For the text-containing cell, return its midpoint in (X, Y) coordinate format. 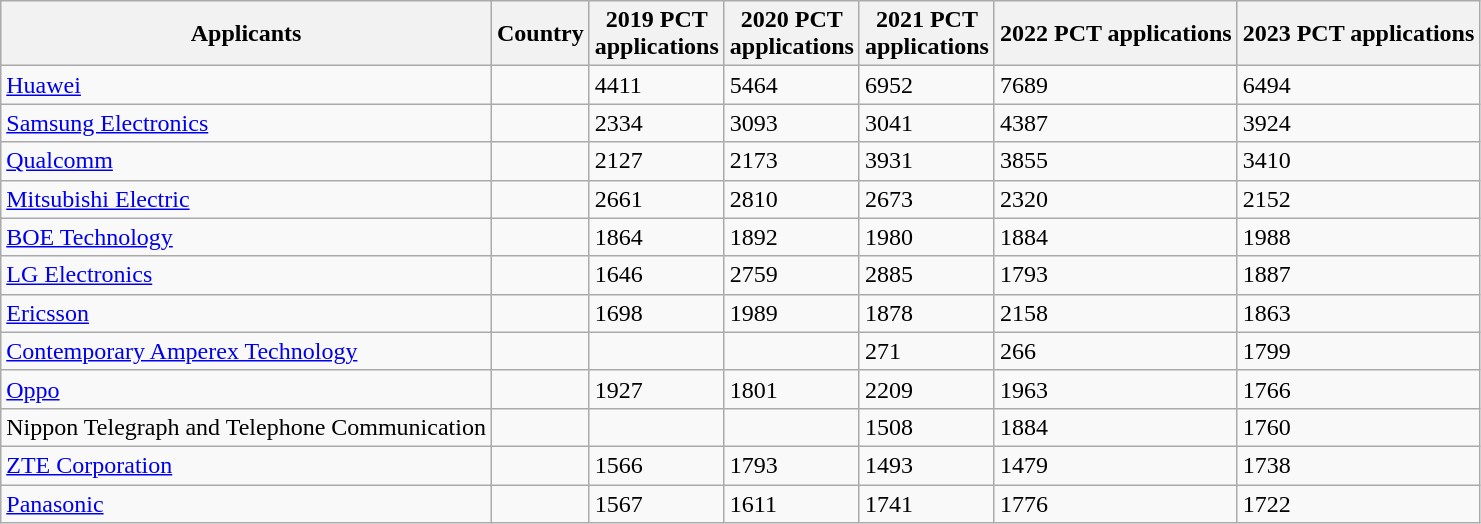
1479 (1116, 465)
3041 (926, 123)
Samsung Electronics (246, 123)
2334 (656, 123)
3931 (926, 161)
2127 (656, 161)
2152 (1358, 199)
1722 (1358, 503)
1863 (1358, 313)
1980 (926, 237)
2022 PCT applications (1116, 34)
1776 (1116, 503)
Applicants (246, 34)
3410 (1358, 161)
3093 (792, 123)
2209 (926, 389)
2320 (1116, 199)
2019 PCTapplications (656, 34)
2673 (926, 199)
3855 (1116, 161)
2885 (926, 275)
1508 (926, 427)
6952 (926, 85)
271 (926, 351)
Panasonic (246, 503)
1892 (792, 237)
1766 (1358, 389)
Oppo (246, 389)
Ericsson (246, 313)
2158 (1116, 313)
2661 (656, 199)
1760 (1358, 427)
3924 (1358, 123)
ZTE Corporation (246, 465)
4387 (1116, 123)
2020 PCTapplications (792, 34)
1878 (926, 313)
Mitsubishi Electric (246, 199)
1698 (656, 313)
7689 (1116, 85)
Nippon Telegraph and Telephone Communication (246, 427)
2173 (792, 161)
2021 PCTapplications (926, 34)
5464 (792, 85)
1989 (792, 313)
BOE Technology (246, 237)
1887 (1358, 275)
1963 (1116, 389)
6494 (1358, 85)
1801 (792, 389)
Contemporary Amperex Technology (246, 351)
1738 (1358, 465)
2759 (792, 275)
2810 (792, 199)
1927 (656, 389)
2023 PCT applications (1358, 34)
1864 (656, 237)
1799 (1358, 351)
1741 (926, 503)
1567 (656, 503)
1566 (656, 465)
1988 (1358, 237)
LG Electronics (246, 275)
1611 (792, 503)
Country (540, 34)
1646 (656, 275)
1493 (926, 465)
Qualcomm (246, 161)
266 (1116, 351)
4411 (656, 85)
Huawei (246, 85)
